Capture the cell that displays the provided text and extract its [X, Y] central coordinate. 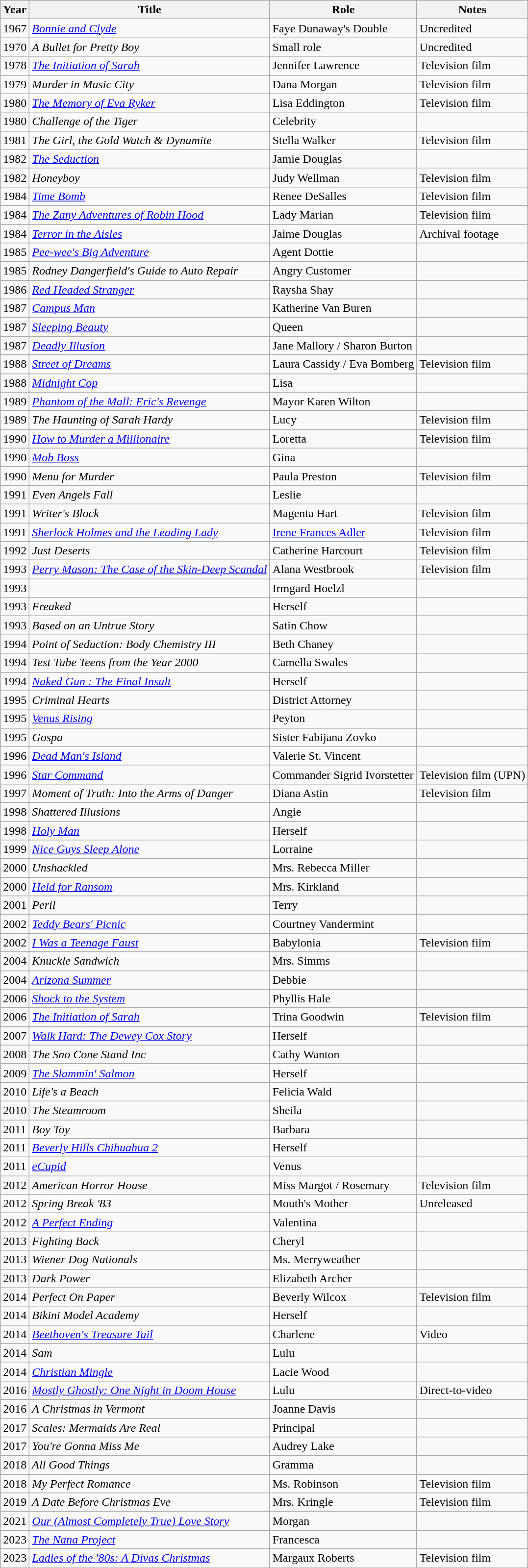
Magenta Hart [343, 513]
Trina Goodwin [343, 1017]
Principal [343, 1428]
Peril [150, 905]
Ladies of the '80s: A Divas Christmas [150, 1558]
Small role [343, 47]
Title [150, 10]
2019 [15, 1502]
1997 [15, 793]
Angie [343, 812]
Valerie St. Vincent [343, 756]
Wiener Dog Nationals [150, 1260]
Lisa [343, 383]
Just Deserts [150, 551]
Leslie [343, 495]
Valentina [343, 1222]
Teddy Bears' Picnic [150, 924]
Joanne Davis [343, 1409]
Judy Wellman [343, 177]
Beverly Wilcox [343, 1297]
Mrs. Kringle [343, 1502]
1979 [15, 84]
Direct-to-video [473, 1390]
Jamie Douglas [343, 159]
Beethoven's Treasure Tail [150, 1334]
Beth Chaney [343, 644]
Renee DeSalles [343, 196]
1981 [15, 140]
Queen [343, 327]
The Slammin' Salmon [150, 1073]
Mob Boss [150, 457]
Boy Toy [150, 1129]
Faye Dunaway's Double [343, 28]
Naked Gun : The Final Insult [150, 681]
Jaime Douglas [343, 234]
Agent Dottie [343, 252]
Venus Rising [150, 719]
Phantom of the Mall: Eric's Revenge [150, 401]
Camella Swales [343, 663]
Mayor Karen Wilton [343, 401]
Challenge of the Tiger [150, 122]
2009 [15, 1073]
Street of Dreams [150, 364]
Role [343, 10]
Debbie [343, 980]
Pee-wee's Big Adventure [150, 252]
Jennifer Lawrence [343, 66]
2008 [15, 1054]
Perry Mason: The Case of the Skin-Deep Scandal [150, 570]
Venus [343, 1167]
Walk Hard: The Dewey Cox Story [150, 1036]
My Perfect Romance [150, 1484]
Spring Break '83 [150, 1204]
Alana Westbrook [343, 570]
Archival footage [473, 234]
Beverly Hills Chihuahua 2 [150, 1148]
Writer's Block [150, 513]
Francesca [343, 1540]
Morgan [343, 1521]
Angry Customer [343, 271]
Christian Mingle [150, 1371]
Criminal Hearts [150, 700]
Mrs. Rebecca Miller [343, 868]
Mrs. Simms [343, 961]
You're Gonna Miss Me [150, 1446]
The Steamroom [150, 1110]
Unreleased [473, 1204]
Star Command [150, 774]
Satin Chow [343, 625]
Dana Morgan [343, 84]
Scales: Mermaids Are Real [150, 1428]
Terror in the Aisles [150, 234]
Dead Man's Island [150, 756]
Diana Astin [343, 793]
Sleeping Beauty [150, 327]
Babylonia [343, 943]
The Memory of Eva Ryker [150, 103]
Year [15, 10]
Cathy Wanton [343, 1054]
Paula Preston [343, 476]
Honeyboy [150, 177]
Ms. Robinson [343, 1484]
Television film (UPN) [473, 774]
Jane Mallory / Sharon Burton [343, 346]
Katherine Van Buren [343, 308]
Courtney Vandermint [343, 924]
Elizabeth Archer [343, 1278]
Deadly Illusion [150, 346]
Sheila [343, 1110]
Margaux Roberts [343, 1558]
I Was a Teenage Faust [150, 943]
The Haunting of Sarah Hardy [150, 420]
Nice Guys Sleep Alone [150, 849]
The Nana Project [150, 1540]
The Seduction [150, 159]
Charlene [343, 1334]
Peyton [343, 719]
Murder in Music City [150, 84]
A Perfect Ending [150, 1222]
Celebrity [343, 122]
Gospa [150, 737]
Bikini Model Academy [150, 1316]
Gina [343, 457]
Barbara [343, 1129]
Fighting Back [150, 1241]
Sherlock Holmes and the Leading Lady [150, 532]
Lady Marian [343, 215]
Menu for Murder [150, 476]
Dark Power [150, 1278]
Mouth's Mother [343, 1204]
Test Tube Teens from the Year 2000 [150, 663]
2001 [15, 905]
Cheryl [343, 1241]
Laura Cassidy / Eva Bomberg [343, 364]
Phyllis Hale [343, 998]
eCupid [150, 1167]
Commander Sigrid Ivorstetter [343, 774]
Lucy [343, 420]
1992 [15, 551]
Stella Walker [343, 140]
Lisa Eddington [343, 103]
The Sno Cone Stand Inc [150, 1054]
Perfect On Paper [150, 1297]
All Good Things [150, 1465]
Moment of Truth: Into the Arms of Danger [150, 793]
Sam [150, 1353]
Time Bomb [150, 196]
Lorraine [343, 849]
1978 [15, 66]
1970 [15, 47]
Catherine Harcourt [343, 551]
American Horror House [150, 1185]
District Attorney [343, 700]
Mrs. Kirkland [343, 887]
Loretta [343, 439]
Our (Almost Completely True) Love Story [150, 1521]
Based on an Untrue Story [150, 625]
Knuckle Sandwich [150, 961]
Notes [473, 10]
Lacie Wood [343, 1371]
Even Angels Fall [150, 495]
Bonnie and Clyde [150, 28]
Rodney Dangerfield's Guide to Auto Repair [150, 271]
1999 [15, 849]
Point of Seduction: Body Chemistry III [150, 644]
Miss Margot / Rosemary [343, 1185]
2021 [15, 1521]
Midnight Cop [150, 383]
Raysha Shay [343, 290]
Irmgard Hoelzl [343, 588]
Red Headed Stranger [150, 290]
Video [473, 1334]
Campus Man [150, 308]
Felicia Wald [343, 1092]
1967 [15, 28]
Audrey Lake [343, 1446]
Irene Frances Adler [343, 532]
A Christmas in Vermont [150, 1409]
Holy Man [150, 831]
Arizona Summer [150, 980]
Shock to the System [150, 998]
A Bullet for Pretty Boy [150, 47]
Sister Fabijana Zovko [343, 737]
Unshackled [150, 868]
The Girl, the Gold Watch & Dynamite [150, 140]
Ms. Merryweather [343, 1260]
2007 [15, 1036]
Life's a Beach [150, 1092]
Mostly Ghostly: One Night in Doom House [150, 1390]
Shattered Illusions [150, 812]
Freaked [150, 607]
Terry [343, 905]
1986 [15, 290]
How to Murder a Millionaire [150, 439]
Held for Ransom [150, 887]
A Date Before Christmas Eve [150, 1502]
The Zany Adventures of Robin Hood [150, 215]
Gramma [343, 1465]
